Provide the [X, Y] coordinate of the cell's center where the given text is located.  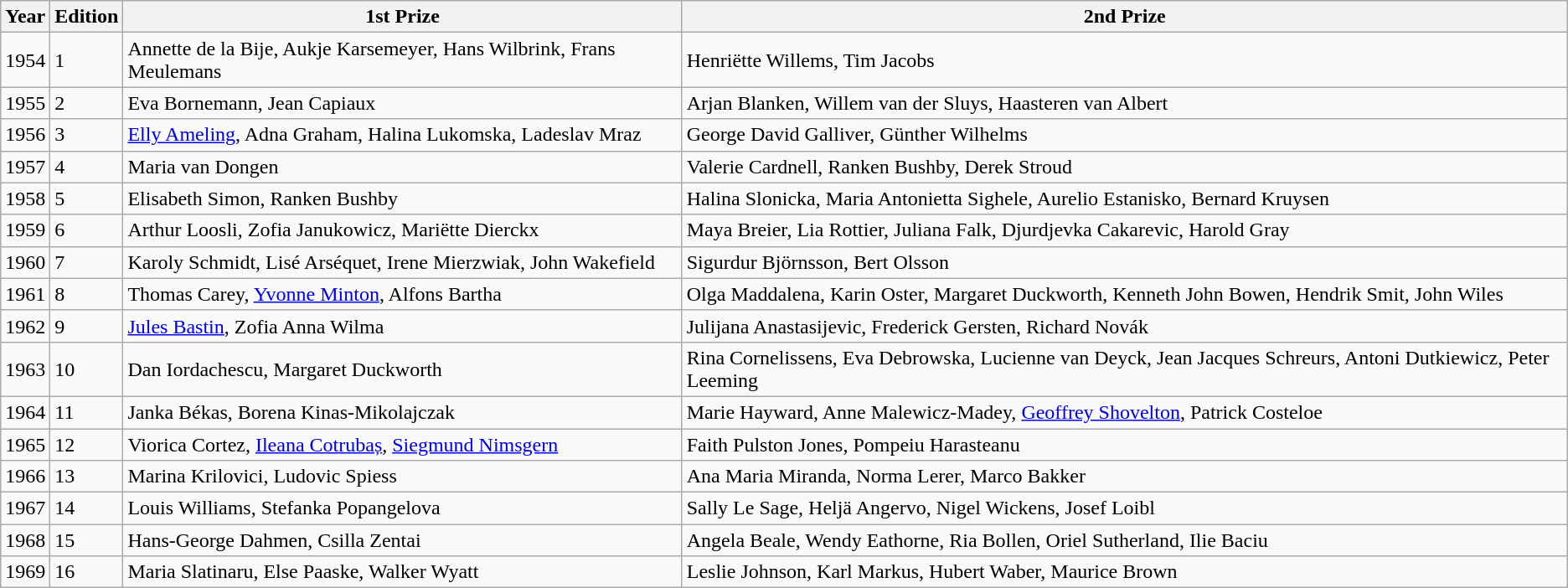
1964 [25, 412]
1959 [25, 230]
Elisabeth Simon, Ranken Bushby [402, 199]
1962 [25, 326]
Olga Maddalena, Karin Oster, Margaret Duckworth, Kenneth John Bowen, Hendrik Smit, John Wiles [1124, 294]
Viorica Cortez, Ileana Cotrubaș, Siegmund Nimsgern [402, 445]
2 [87, 103]
1960 [25, 262]
Leslie Johnson, Karl Markus, Hubert Waber, Maurice Brown [1124, 572]
Dan Iordachescu, Margaret Duckworth [402, 369]
1966 [25, 477]
Rina Cornelissens, Eva Debrowska, Lucienne van Deyck, Jean Jacques Schreurs, Antoni Dutkiewicz, Peter Leeming [1124, 369]
Thomas Carey, Yvonne Minton, Alfons Bartha [402, 294]
Karoly Schmidt, Lisé Arséquet, Irene Mierzwiak, John Wakefield [402, 262]
Marina Krilovici, Ludovic Spiess [402, 477]
1955 [25, 103]
Arthur Loosli, Zofia Janukowicz, Mariëtte Dierckx [402, 230]
1 [87, 60]
Eva Bornemann, Jean Capiaux [402, 103]
Maria van Dongen [402, 167]
9 [87, 326]
Hans-George Dahmen, Csilla Zentai [402, 540]
14 [87, 508]
1958 [25, 199]
Marie Hayward, Anne Malewicz-Madey, Geoffrey Shovelton, Patrick Costeloe [1124, 412]
Angela Beale, Wendy Eathorne, Ria Bollen, Oriel Sutherland, Ilie Baciu [1124, 540]
Sigurdur Björnsson, Bert Olsson [1124, 262]
Maria Slatinaru, Else Paaske, Walker Wyatt [402, 572]
3 [87, 135]
Louis Williams, Stefanka Popangelova [402, 508]
Arjan Blanken, Willem van der Sluys, Haasteren van Albert [1124, 103]
1969 [25, 572]
1967 [25, 508]
4 [87, 167]
13 [87, 477]
5 [87, 199]
1956 [25, 135]
Sally Le Sage, Heljä Angervo, Nigel Wickens, Josef Loibl [1124, 508]
7 [87, 262]
Annette de la Bije, Aukje Karsemeyer, Hans Wilbrink, Frans Meulemans [402, 60]
15 [87, 540]
1963 [25, 369]
16 [87, 572]
1st Prize [402, 17]
1968 [25, 540]
1961 [25, 294]
Janka Békas, Borena Kinas-Mikolajczak [402, 412]
Elly Ameling, Adna Graham, Halina Lukomska, Ladeslav Mraz [402, 135]
Edition [87, 17]
1965 [25, 445]
11 [87, 412]
George David Galliver, Günther Wilhelms [1124, 135]
Henriëtte Willems, Tim Jacobs [1124, 60]
12 [87, 445]
Jules Bastin, Zofia Anna Wilma [402, 326]
Valerie Cardnell, Ranken Bushby, Derek Stroud [1124, 167]
10 [87, 369]
Faith Pulston Jones, Pompeiu Harasteanu [1124, 445]
1954 [25, 60]
Maya Breier, Lia Rottier, Juliana Falk, Djurdjevka Cakarevic, Harold Gray [1124, 230]
8 [87, 294]
1957 [25, 167]
6 [87, 230]
2nd Prize [1124, 17]
Year [25, 17]
Ana Maria Miranda, Norma Lerer, Marco Bakker [1124, 477]
Halina Slonicka, Maria Antonietta Sighele, Aurelio Estanisko, Bernard Kruysen [1124, 199]
Julijana Anastasijevic, Frederick Gersten, Richard Novák [1124, 326]
